For the text-containing cell, return its midpoint in (x, y) coordinate format. 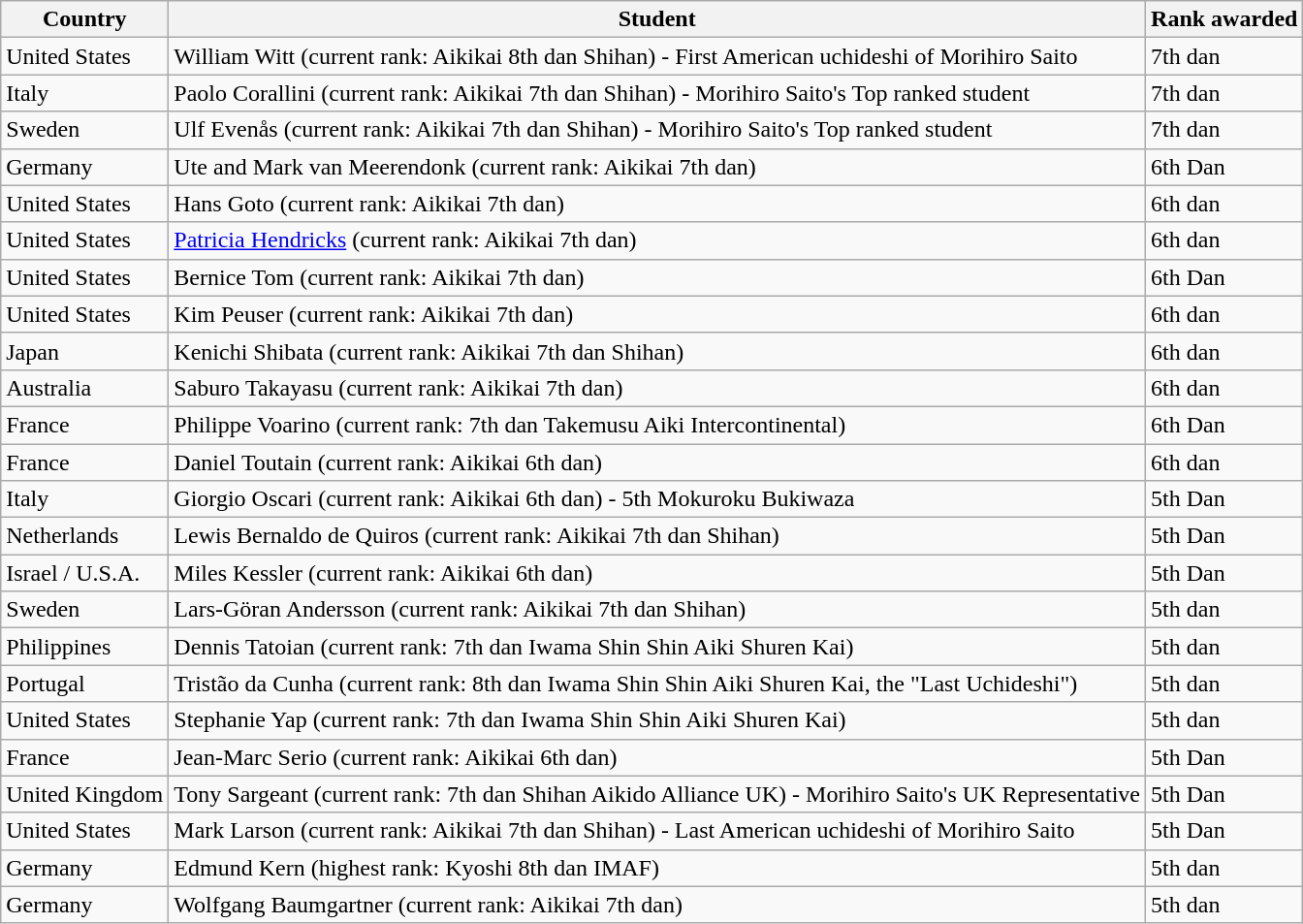
Philippe Voarino (current rank: 7th dan Takemusu Aiki Intercontinental) (657, 425)
Lars-Göran Andersson (current rank: Aikikai 7th dan Shihan) (657, 610)
Australia (85, 388)
Israel / U.S.A. (85, 573)
Philippines (85, 647)
Country (85, 19)
Patricia Hendricks (current rank: Aikikai 7th dan) (657, 240)
Portugal (85, 684)
Saburo Takayasu (current rank: Aikikai 7th dan) (657, 388)
Mark Larson (current rank: Aikikai 7th dan Shihan) - Last American uchideshi of Morihiro Saito (657, 831)
Hans Goto (current rank: Aikikai 7th dan) (657, 204)
Wolfgang Baumgartner (current rank: Aikikai 7th dan) (657, 905)
Kim Peuser (current rank: Aikikai 7th dan) (657, 314)
Netherlands (85, 536)
Kenichi Shibata (current rank: Aikikai 7th dan Shihan) (657, 351)
Ulf Evenås (current rank: Aikikai 7th dan Shihan) - Morihiro Saito's Top ranked student (657, 130)
William Witt (current rank: Aikikai 8th dan Shihan) - First American uchideshi of Morihiro Saito (657, 56)
Bernice Tom (current rank: Aikikai 7th dan) (657, 277)
Tristão da Cunha (current rank: 8th dan Iwama Shin Shin Aiki Shuren Kai, the "Last Uchideshi") (657, 684)
Lewis Bernaldo de Quiros (current rank: Aikikai 7th dan Shihan) (657, 536)
Giorgio Oscari (current rank: Aikikai 6th dan) - 5th Mokuroku Bukiwaza (657, 499)
Daniel Toutain (current rank: Aikikai 6th dan) (657, 462)
Dennis Tatoian (current rank: 7th dan Iwama Shin Shin Aiki Shuren Kai) (657, 647)
Student (657, 19)
Rank awarded (1224, 19)
Ute and Mark van Meerendonk (current rank: Aikikai 7th dan) (657, 167)
Tony Sargeant (current rank: 7th dan Shihan Aikido Alliance UK) - Morihiro Saito's UK Representative (657, 794)
Japan (85, 351)
Stephanie Yap (current rank: 7th dan Iwama Shin Shin Aiki Shuren Kai) (657, 720)
Paolo Corallini (current rank: Aikikai 7th dan Shihan) - Morihiro Saito's Top ranked student (657, 93)
Jean-Marc Serio (current rank: Aikikai 6th dan) (657, 757)
Miles Kessler (current rank: Aikikai 6th dan) (657, 573)
Edmund Kern (highest rank: Kyoshi 8th dan IMAF) (657, 868)
United Kingdom (85, 794)
